Output the [x, y] coordinate of the center of the cell containing the given text.  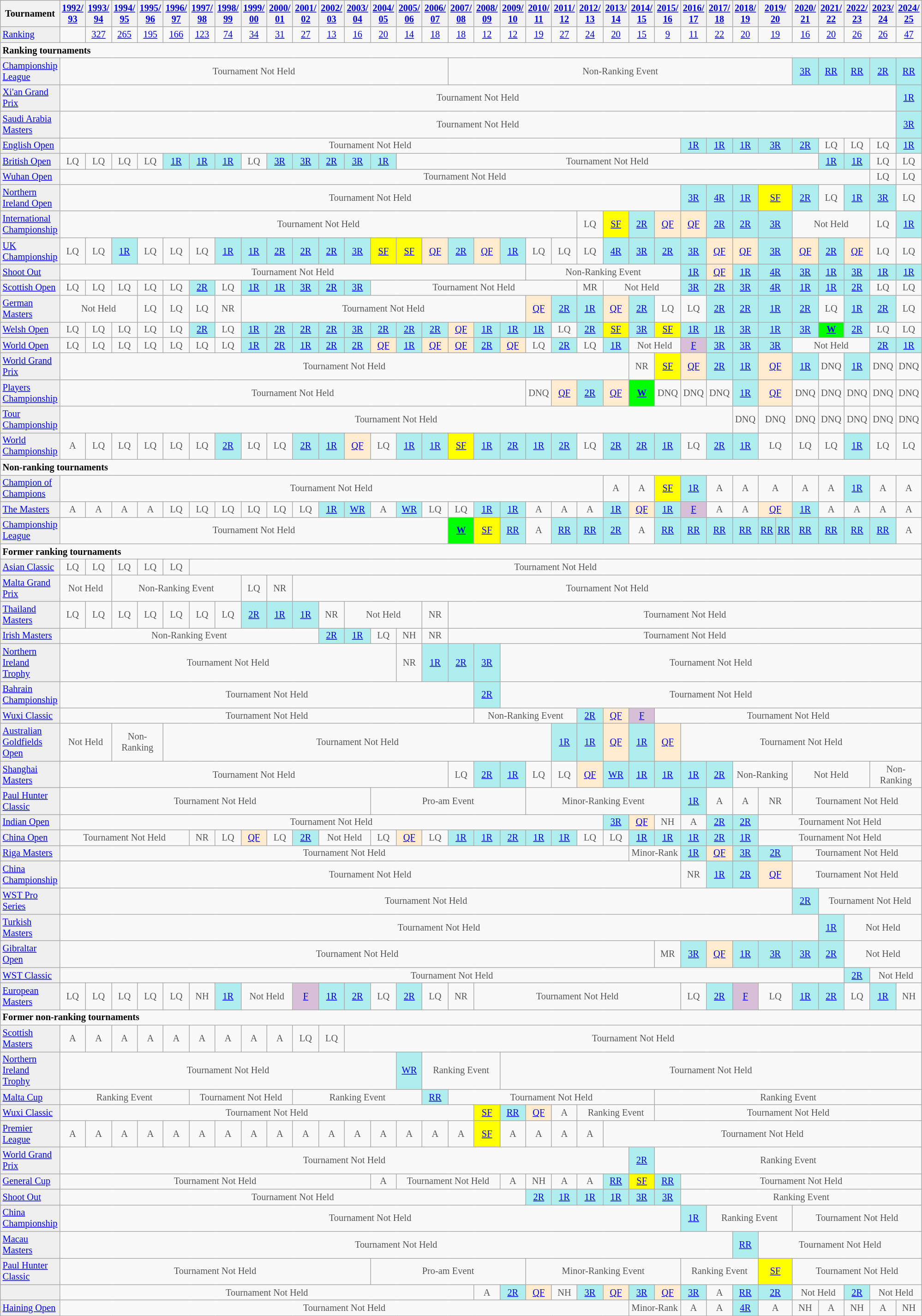
14 [409, 35]
Turkish Masters [30, 927]
34 [254, 35]
2019/20 [775, 13]
2013/14 [616, 13]
1993/94 [98, 13]
1994/95 [125, 13]
Bahrain Championship [30, 695]
2001/02 [305, 13]
Tournament [30, 13]
Thailand Masters [30, 615]
Tour Championship [30, 420]
The Masters [30, 509]
2023/24 [883, 13]
Champion of Champions [30, 488]
31 [280, 35]
2017/18 [719, 13]
2008/09 [487, 13]
Former non-ranking tournaments [461, 1017]
Malta Grand Prix [30, 588]
1995/96 [150, 13]
UK Championship [30, 251]
2006/07 [435, 13]
World Championship [30, 446]
International Championship [30, 224]
9 [668, 35]
Xi'an Grand Prix [30, 98]
Scottish Open [30, 288]
European Masters [30, 996]
2018/19 [745, 13]
2005/06 [409, 13]
22 [719, 35]
327 [98, 35]
2003/04 [358, 13]
2015/16 [668, 13]
Wuhan Open [30, 177]
German Masters [30, 309]
123 [202, 35]
Ranking [30, 35]
Ranking tournaments [461, 50]
2004/05 [383, 13]
2020/21 [805, 13]
Riga Masters [30, 853]
47 [909, 35]
Welsh Open [30, 330]
Gibraltar Open [30, 954]
2021/22 [831, 13]
Northern Ireland Open [30, 198]
166 [176, 35]
265 [125, 35]
Former ranking tournaments [461, 552]
2010/11 [539, 13]
74 [228, 35]
British Open [30, 161]
2007/08 [461, 13]
2011/12 [564, 13]
Scottish Masters [30, 1039]
WST Pro Series [30, 901]
Shanghai Masters [30, 775]
1998/99 [228, 13]
2014/15 [642, 13]
Asian Classic [30, 567]
WST Classic [30, 975]
13 [331, 35]
15 [642, 35]
24 [590, 35]
Haining Open [30, 1308]
Irish Masters [30, 636]
2024/25 [909, 13]
Saudi Arabia Masters [30, 125]
Non-ranking tournaments [461, 467]
2012/13 [590, 13]
World Open [30, 345]
China Open [30, 838]
Premier League [30, 1134]
Players Championship [30, 393]
2016/17 [694, 13]
1992/93 [72, 13]
1996/97 [176, 13]
195 [150, 35]
1999/00 [254, 13]
11 [694, 35]
General Cup [30, 1181]
2002/03 [331, 13]
Macau Masters [30, 1244]
Australian Goldfields Open [30, 742]
Malta Cup [30, 1097]
1997/98 [202, 13]
English Open [30, 145]
2009/10 [513, 13]
2000/01 [280, 13]
Indian Open [30, 822]
2022/23 [857, 13]
